Pinpoint the cell where the given text exists, returning its (X, Y) midpoint coordinate. 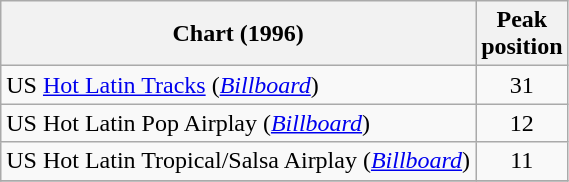
31 (522, 85)
US Hot Latin Tropical/Salsa Airplay (Billboard) (238, 161)
US Hot Latin Pop Airplay (Billboard) (238, 123)
12 (522, 123)
Peakposition (522, 34)
Chart (1996) (238, 34)
US Hot Latin Tracks (Billboard) (238, 85)
11 (522, 161)
